Output the (x, y) coordinate of the center of the cell containing the given text.  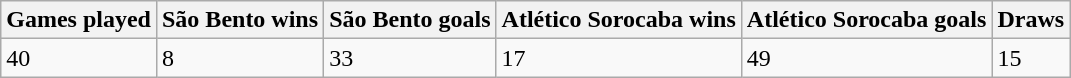
Draws (1031, 20)
17 (618, 58)
49 (866, 58)
São Bento goals (410, 20)
Games played (79, 20)
15 (1031, 58)
Atlético Sorocaba goals (866, 20)
Atlético Sorocaba wins (618, 20)
40 (79, 58)
8 (240, 58)
São Bento wins (240, 20)
33 (410, 58)
